Scan for the cell matching the given text and deliver its (X, Y) coordinate at center. 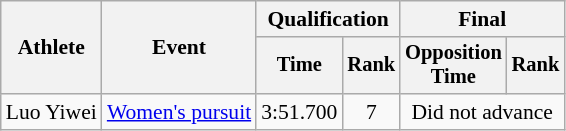
Women's pursuit (179, 112)
Luo Yiwei (52, 112)
OppositionTime (454, 66)
Time (299, 66)
Event (179, 48)
Did not advance (482, 112)
Final (482, 19)
Athlete (52, 48)
3:51.700 (299, 112)
Qualification (328, 19)
7 (371, 112)
